Identify which cell holds the provided text, then report its (x, y) central coordinate. 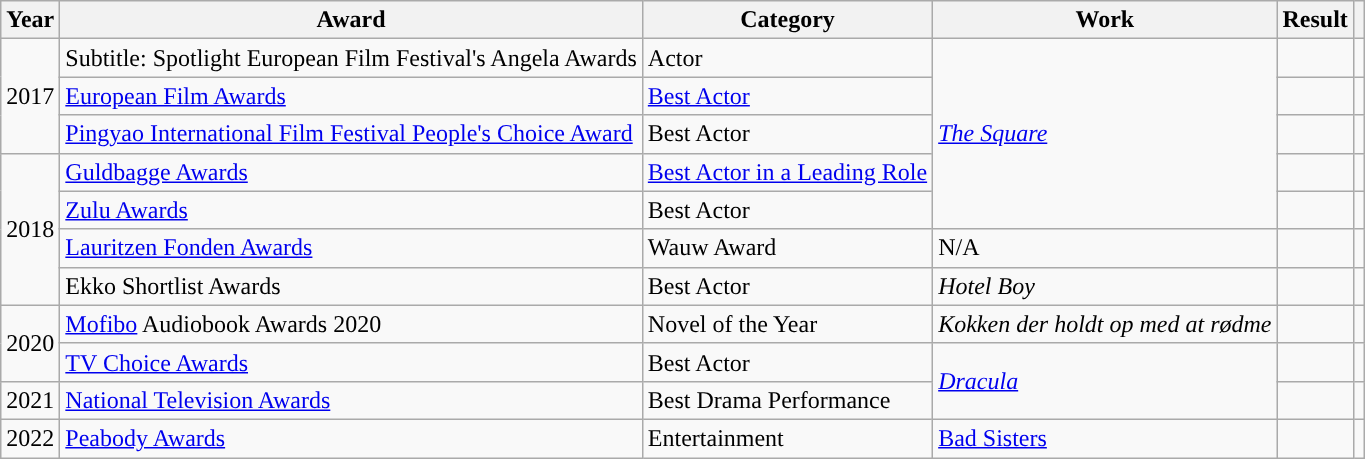
N/A (1105, 248)
Pingyao International Film Festival People's Choice Award (351, 134)
2020 (30, 343)
Guldbagge Awards (351, 172)
2022 (30, 438)
Award (351, 20)
Best Actor in a Leading Role (787, 172)
The Square (1105, 134)
Mofibo Audiobook Awards 2020 (351, 324)
Novel of the Year (787, 324)
Actor (787, 58)
Category (787, 20)
Best Drama Performance (787, 400)
2018 (30, 229)
Lauritzen Fonden Awards (351, 248)
2017 (30, 96)
2021 (30, 400)
Zulu Awards (351, 210)
Wauw Award (787, 248)
Dracula (1105, 381)
Peabody Awards (351, 438)
National Television Awards (351, 400)
Ekko Shortlist Awards (351, 286)
Entertainment (787, 438)
Work (1105, 20)
Result (1315, 20)
Hotel Boy (1105, 286)
TV Choice Awards (351, 362)
European Film Awards (351, 96)
Bad Sisters (1105, 438)
Kokken der holdt op med at rødme (1105, 324)
Year (30, 20)
Subtitle: Spotlight European Film Festival's Angela Awards (351, 58)
